Return (X, Y) of the center of cell containing provided text 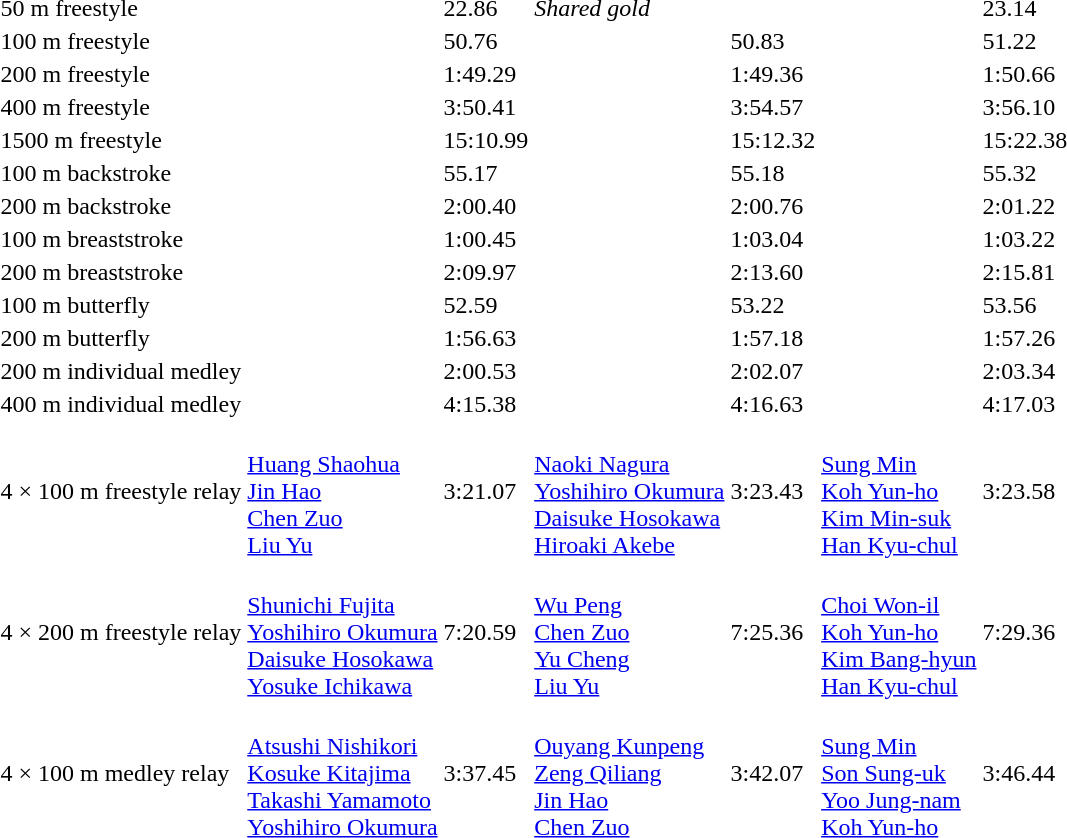
2:00.53 (486, 371)
52.59 (486, 305)
2:02.07 (773, 371)
7:25.36 (773, 632)
3:21.07 (486, 491)
Naoki NaguraYoshihiro OkumuraDaisuke HosokawaHiroaki Akebe (630, 491)
Huang ShaohuaJin HaoChen ZuoLiu Yu (342, 491)
1:57.18 (773, 338)
3:23.43 (773, 491)
2:00.40 (486, 206)
15:12.32 (773, 140)
1:49.29 (486, 74)
4:15.38 (486, 404)
1:49.36 (773, 74)
55.18 (773, 173)
2:00.76 (773, 206)
Shunichi FujitaYoshihiro OkumuraDaisuke HosokawaYosuke Ichikawa (342, 632)
Wu PengChen ZuoYu ChengLiu Yu (630, 632)
3:54.57 (773, 107)
Choi Won-ilKoh Yun-hoKim Bang-hyunHan Kyu-chul (899, 632)
53.22 (773, 305)
7:20.59 (486, 632)
1:00.45 (486, 239)
2:09.97 (486, 272)
1:56.63 (486, 338)
55.17 (486, 173)
15:10.99 (486, 140)
3:50.41 (486, 107)
Sung MinKoh Yun-hoKim Min-sukHan Kyu-chul (899, 491)
50.83 (773, 41)
4:16.63 (773, 404)
2:13.60 (773, 272)
1:03.04 (773, 239)
50.76 (486, 41)
